Pinpoint the cell where the given text exists, returning its (X, Y) midpoint coordinate. 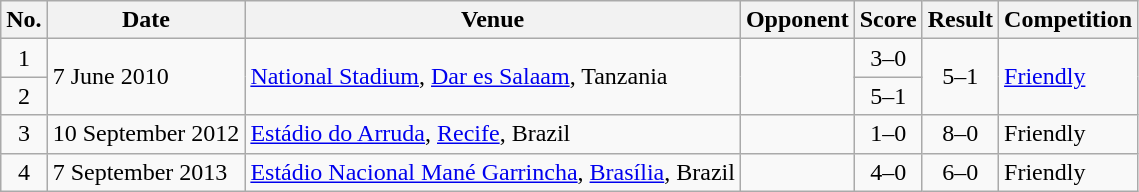
3 (24, 134)
Venue (493, 20)
4 (24, 172)
1–0 (888, 134)
Opponent (797, 20)
Competition (1068, 20)
Date (146, 20)
7 September 2013 (146, 172)
8–0 (960, 134)
Estádio do Arruda, Recife, Brazil (493, 134)
Result (960, 20)
10 September 2012 (146, 134)
No. (24, 20)
National Stadium, Dar es Salaam, Tanzania (493, 77)
3–0 (888, 58)
Score (888, 20)
4–0 (888, 172)
1 (24, 58)
7 June 2010 (146, 77)
6–0 (960, 172)
2 (24, 96)
Estádio Nacional Mané Garrincha, Brasília, Brazil (493, 172)
